Return (X, Y) of the center of cell containing provided text 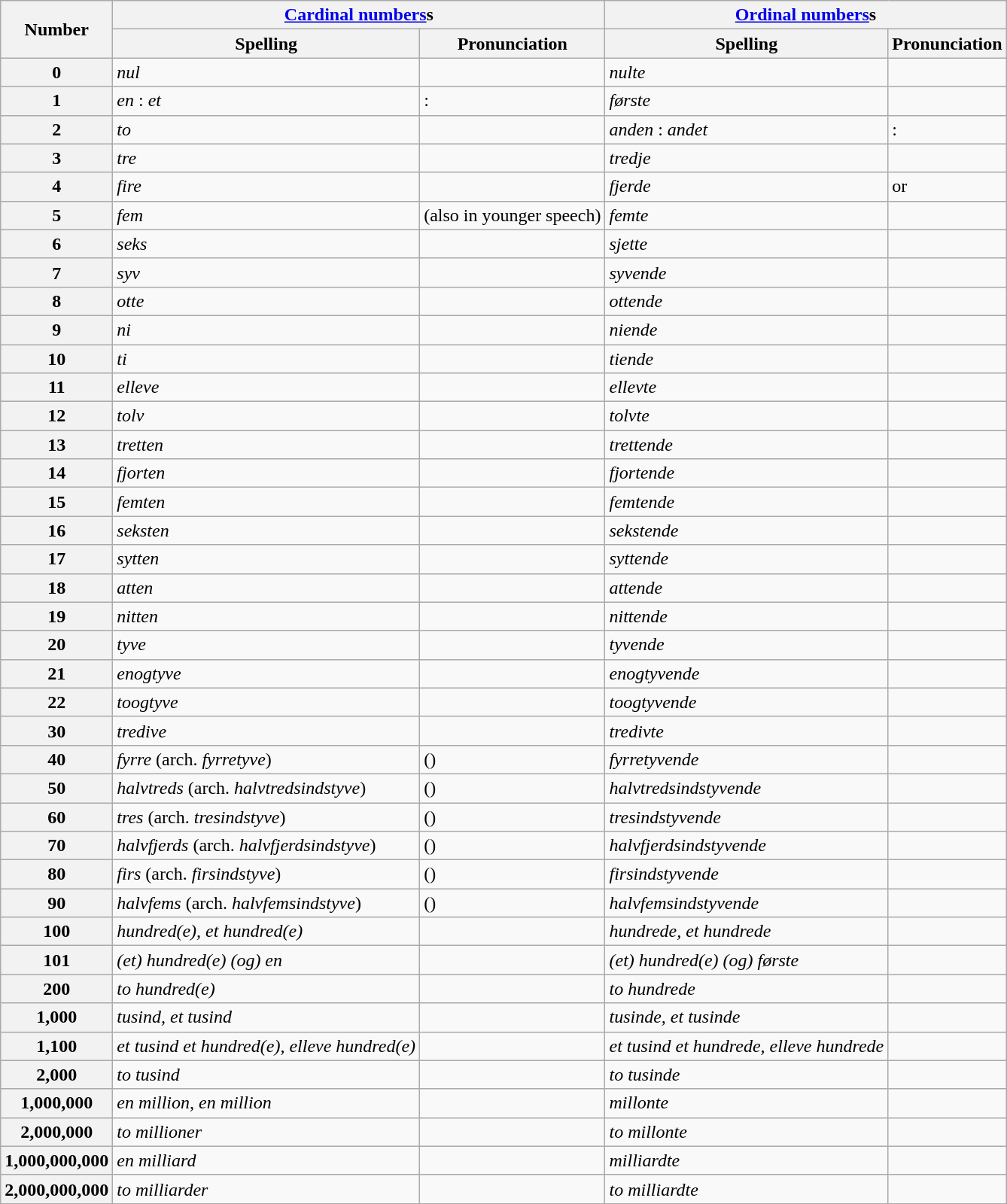
tredive (266, 731)
to tusind (266, 1075)
tyve (266, 645)
milliardte (747, 1160)
101 (57, 960)
tiende (747, 359)
halvfjerdsindstyvende (747, 846)
9 (57, 330)
en : et (266, 101)
toogtyve (266, 702)
fyrre (arch. fyrretyve) (266, 759)
2 (57, 129)
fjortende (747, 473)
16 (57, 531)
22 (57, 702)
2,000 (57, 1075)
anden : andet (747, 129)
fire (266, 187)
seks (266, 244)
firs (arch. firsindstyve) (266, 874)
40 (57, 759)
sekstende (747, 531)
halvtreds (arch. halvtredsindstyve) (266, 788)
halvtredsindstyvende (747, 788)
17 (57, 559)
ottende (747, 301)
ni (266, 330)
to tusinde (747, 1075)
femtende (747, 502)
en million, en million (266, 1103)
1,000,000 (57, 1103)
millonte (747, 1103)
to (266, 129)
fyrretyvende (747, 759)
2,000,000 (57, 1132)
femten (266, 502)
nitten (266, 616)
19 (57, 616)
seksten (266, 531)
enogtyvende (747, 673)
(et) hundred(e) (og) en (266, 960)
6 (57, 244)
12 (57, 416)
fem (266, 215)
enogtyve (266, 673)
10 (57, 359)
21 (57, 673)
elleve (266, 388)
tredje (747, 158)
attende (747, 588)
to hundred(e) (266, 989)
Cardinal numberss (359, 15)
toogtyvende (747, 702)
et tusind et hundrede, elleve hundrede (747, 1046)
nittende (747, 616)
to milliardte (747, 1189)
halvfems (arch. halvfemsindstyve) (266, 903)
or (947, 187)
50 (57, 788)
første (747, 101)
nulte (747, 72)
200 (57, 989)
11 (57, 388)
30 (57, 731)
trettende (747, 445)
syv (266, 272)
tyvende (747, 645)
et tusind et hundred(e), elleve hundred(e) (266, 1046)
20 (57, 645)
tusind, et tusind (266, 1017)
tolvte (747, 416)
niende (747, 330)
2,000,000,000 (57, 1189)
1,000,000,000 (57, 1160)
fjerde (747, 187)
tredivte (747, 731)
firsindstyvende (747, 874)
Ordinal numberss (805, 15)
7 (57, 272)
4 (57, 187)
70 (57, 846)
otte (266, 301)
ti (266, 359)
nul (266, 72)
fjorten (266, 473)
tolv (266, 416)
3 (57, 158)
to hundrede (747, 989)
hundred(e), et hundred(e) (266, 932)
syttende (747, 559)
tres (arch. tresindstyve) (266, 816)
1 (57, 101)
sytten (266, 559)
1,000 (57, 1017)
tre (266, 158)
atten (266, 588)
0 (57, 72)
halvfemsindstyvende (747, 903)
60 (57, 816)
15 (57, 502)
100 (57, 932)
femte (747, 215)
80 (57, 874)
13 (57, 445)
to millioner (266, 1132)
Number (57, 29)
tresindstyvende (747, 816)
hundrede, et hundrede (747, 932)
18 (57, 588)
tretten (266, 445)
1,100 (57, 1046)
(also in younger speech) (513, 215)
syvende (747, 272)
14 (57, 473)
90 (57, 903)
ellevte (747, 388)
halvfjerds (arch. halvfjerdsindstyve) (266, 846)
sjette (747, 244)
tusinde, et tusinde (747, 1017)
(et) hundred(e) (og) første (747, 960)
5 (57, 215)
to milliarder (266, 1189)
to millonte (747, 1132)
8 (57, 301)
en milliard (266, 1160)
